Extract the [x, y] coordinate from the center of the cell holding the provided text.  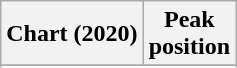
Peak position [189, 34]
Chart (2020) [72, 34]
